Provide the [X, Y] coordinate of the cell's center where the given text is located.  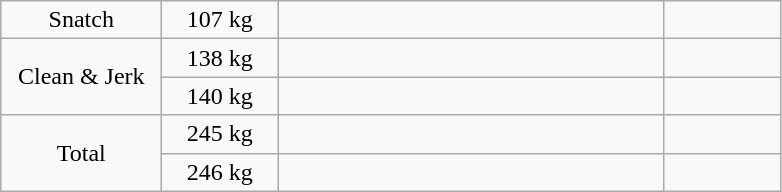
138 kg [220, 58]
140 kg [220, 96]
Snatch [82, 20]
Total [82, 153]
246 kg [220, 172]
107 kg [220, 20]
245 kg [220, 134]
Clean & Jerk [82, 77]
